Return (x, y) of the center of cell containing provided text 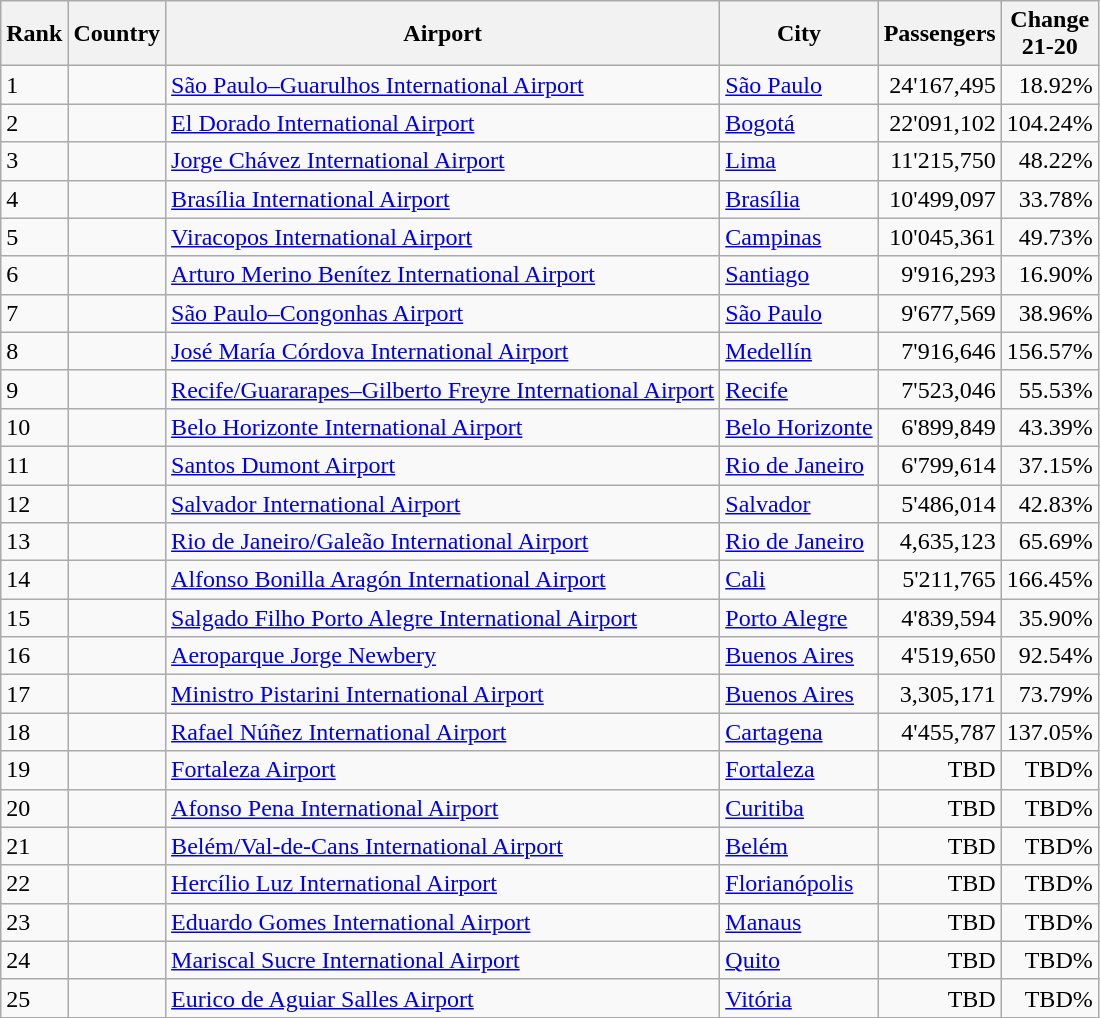
Manaus (799, 922)
São Paulo–Guarulhos International Airport (443, 85)
Recife (799, 389)
Alfonso Bonilla Aragón International Airport (443, 580)
José María Córdova International Airport (443, 351)
Country (117, 34)
Aeroparque Jorge Newbery (443, 656)
Cartagena (799, 732)
7'523,046 (940, 389)
8 (34, 351)
Curitiba (799, 808)
Change21-20 (1050, 34)
16 (34, 656)
43.39% (1050, 427)
Salvador International Airport (443, 503)
Santiago (799, 275)
92.54% (1050, 656)
Hercílio Luz International Airport (443, 884)
3,305,171 (940, 694)
Brasília (799, 199)
7'916,646 (940, 351)
City (799, 34)
Fortaleza (799, 770)
20 (34, 808)
Arturo Merino Benítez International Airport (443, 275)
Belém (799, 846)
104.24% (1050, 123)
35.90% (1050, 618)
10 (34, 427)
Airport (443, 34)
Florianópolis (799, 884)
9 (34, 389)
Bogotá (799, 123)
65.69% (1050, 542)
21 (34, 846)
Viracopos International Airport (443, 237)
22'091,102 (940, 123)
17 (34, 694)
São Paulo–Congonhas Airport (443, 313)
Salvador (799, 503)
5'211,765 (940, 580)
Belém/Val-de-Cans International Airport (443, 846)
73.79% (1050, 694)
137.05% (1050, 732)
Belo Horizonte (799, 427)
El Dorado International Airport (443, 123)
166.45% (1050, 580)
Lima (799, 161)
5'486,014 (940, 503)
6'799,614 (940, 465)
6'899,849 (940, 427)
Rio de Janeiro/Galeão International Airport (443, 542)
Rafael Núñez International Airport (443, 732)
9'677,569 (940, 313)
7 (34, 313)
Santos Dumont Airport (443, 465)
48.22% (1050, 161)
Passengers (940, 34)
12 (34, 503)
11 (34, 465)
37.15% (1050, 465)
24'167,495 (940, 85)
15 (34, 618)
19 (34, 770)
49.73% (1050, 237)
13 (34, 542)
3 (34, 161)
25 (34, 998)
156.57% (1050, 351)
16.90% (1050, 275)
Ministro Pistarini International Airport (443, 694)
4'455,787 (940, 732)
33.78% (1050, 199)
11'215,750 (940, 161)
5 (34, 237)
Brasília International Airport (443, 199)
Porto Alegre (799, 618)
14 (34, 580)
9'916,293 (940, 275)
24 (34, 960)
Mariscal Sucre International Airport (443, 960)
Recife/Guararapes–Gilberto Freyre International Airport (443, 389)
Afonso Pena International Airport (443, 808)
6 (34, 275)
10'045,361 (940, 237)
Cali (799, 580)
Belo Horizonte International Airport (443, 427)
18.92% (1050, 85)
42.83% (1050, 503)
Fortaleza Airport (443, 770)
2 (34, 123)
Rank (34, 34)
4 (34, 199)
Quito (799, 960)
Campinas (799, 237)
Eduardo Gomes International Airport (443, 922)
Jorge Chávez International Airport (443, 161)
Medellín (799, 351)
1 (34, 85)
Vitória (799, 998)
4'519,650 (940, 656)
10'499,097 (940, 199)
55.53% (1050, 389)
4'839,594 (940, 618)
22 (34, 884)
23 (34, 922)
18 (34, 732)
Salgado Filho Porto Alegre International Airport (443, 618)
4,635,123 (940, 542)
38.96% (1050, 313)
Eurico de Aguiar Salles Airport (443, 998)
